Determine the (X, Y) coordinate at the center of the cell enclosing the given text.  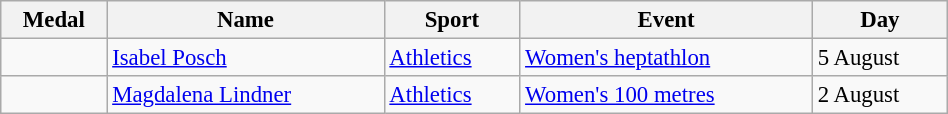
2 August (880, 95)
Magdalena Lindner (246, 95)
Medal (54, 20)
5 August (880, 58)
Women's heptathlon (666, 58)
Isabel Posch (246, 58)
Women's 100 metres (666, 95)
Sport (452, 20)
Event (666, 20)
Day (880, 20)
Name (246, 20)
